Find where the given text appears and provide that cell's center as [x, y] coordinate. 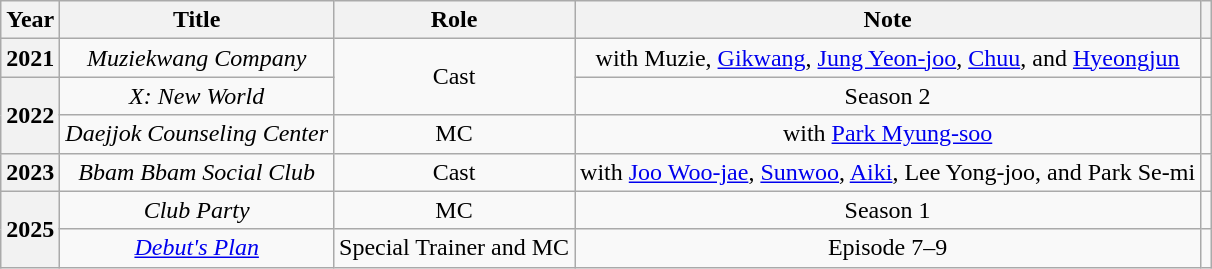
with Joo Woo-jae, Sunwoo, Aiki, Lee Yong-joo, and Park Se-mi [888, 172]
Muziekwang Company [197, 58]
Title [197, 20]
Season 1 [888, 210]
with Muzie, Gikwang, Jung Yeon-joo, Chuu, and Hyeongjun [888, 58]
Debut's Plan [197, 248]
with Park Myung-soo [888, 134]
Daejjok Counseling Center [197, 134]
X: New World [197, 96]
Season 2 [888, 96]
Note [888, 20]
Club Party [197, 210]
Role [454, 20]
Year [30, 20]
2022 [30, 115]
Episode 7–9 [888, 248]
Bbam Bbam Social Club [197, 172]
2021 [30, 58]
2025 [30, 229]
Special Trainer and MC [454, 248]
2023 [30, 172]
